Search for the cell housing the specified text and yield its (X, Y) center coordinate. 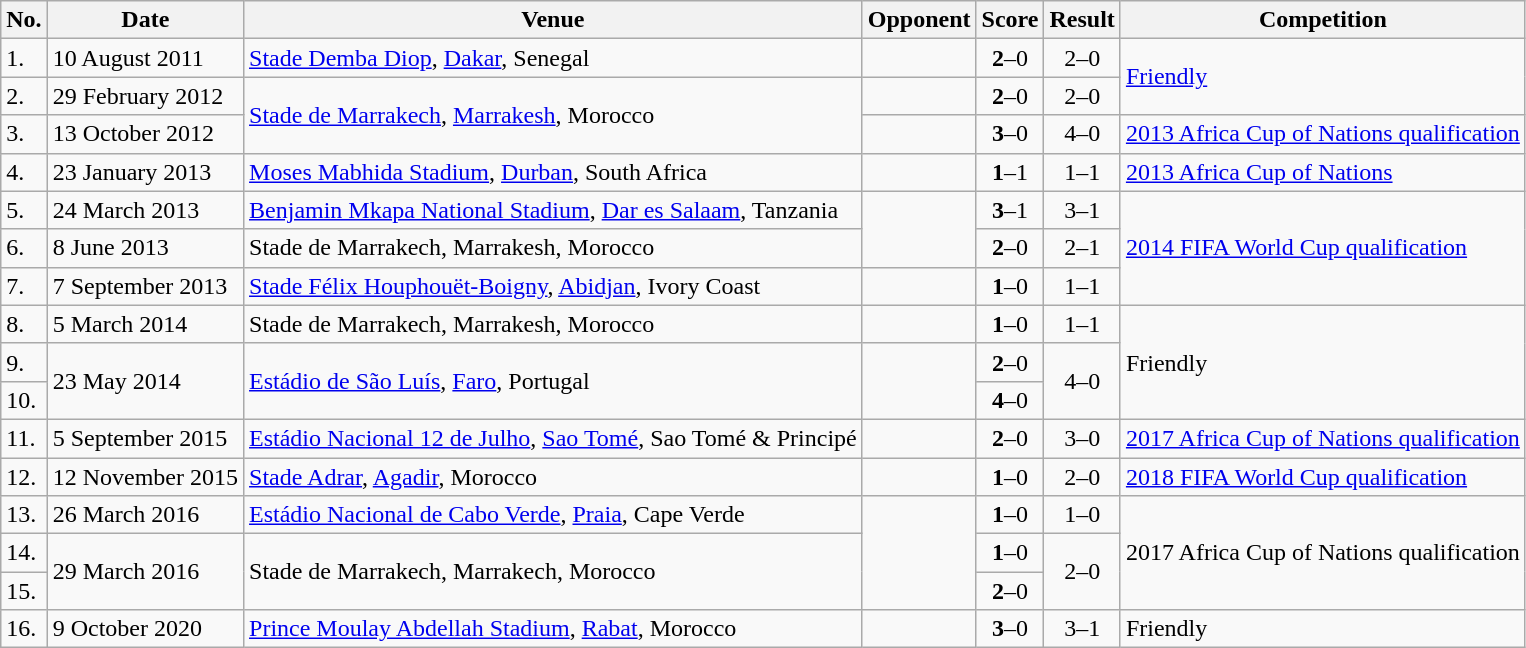
2. (24, 96)
Prince Moulay Abdellah Stadium, Rabat, Morocco (554, 629)
5 March 2014 (145, 324)
12. (24, 477)
Stade Adrar, Agadir, Morocco (554, 477)
26 March 2016 (145, 515)
2–1 (1082, 248)
8 June 2013 (145, 248)
1. (24, 58)
24 March 2013 (145, 210)
10 August 2011 (145, 58)
Date (145, 20)
4. (24, 172)
2018 FIFA World Cup qualification (1322, 477)
Stade de Marrakech, Marrakech, Morocco (554, 572)
Estádio Nacional de Cabo Verde, Praia, Cape Verde (554, 515)
No. (24, 20)
6. (24, 248)
Stade Demba Diop, Dakar, Senegal (554, 58)
15. (24, 591)
14. (24, 553)
2013 Africa Cup of Nations (1322, 172)
23 May 2014 (145, 381)
Venue (554, 20)
Estádio de São Luís, Faro, Portugal (554, 381)
10. (24, 400)
29 February 2012 (145, 96)
7. (24, 286)
23 January 2013 (145, 172)
Result (1082, 20)
2014 FIFA World Cup qualification (1322, 248)
7 September 2013 (145, 286)
9 October 2020 (145, 629)
13 October 2012 (145, 134)
Opponent (919, 20)
5. (24, 210)
8. (24, 324)
12 November 2015 (145, 477)
9. (24, 362)
3. (24, 134)
Benjamin Mkapa National Stadium, Dar es Salaam, Tanzania (554, 210)
Moses Mabhida Stadium, Durban, South Africa (554, 172)
2013 Africa Cup of Nations qualification (1322, 134)
Stade Félix Houphouët-Boigny, Abidjan, Ivory Coast (554, 286)
5 September 2015 (145, 438)
13. (24, 515)
11. (24, 438)
29 March 2016 (145, 572)
16. (24, 629)
Score (1010, 20)
Estádio Nacional 12 de Julho, Sao Tomé, Sao Tomé & Principé (554, 438)
Competition (1322, 20)
